Find where the given text appears and provide that cell's center as (X, Y) coordinate. 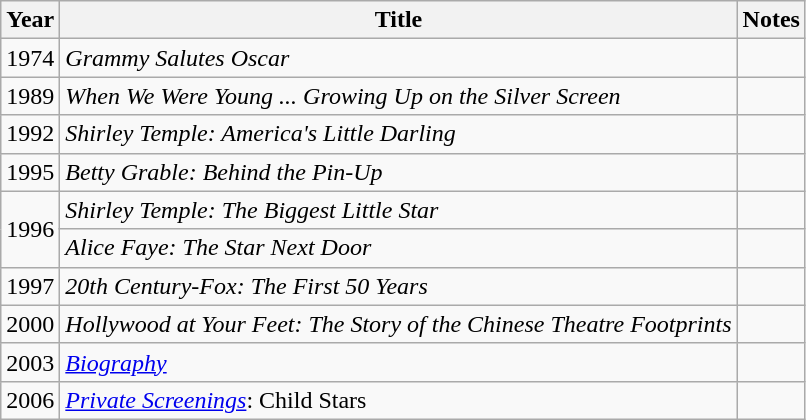
Notes (771, 20)
When We Were Young ... Growing Up on the Silver Screen (398, 96)
1997 (30, 286)
Shirley Temple: America's Little Darling (398, 134)
Biography (398, 362)
1995 (30, 172)
Title (398, 20)
20th Century-Fox: The First 50 Years (398, 286)
Betty Grable: Behind the Pin-Up (398, 172)
2003 (30, 362)
1974 (30, 58)
1996 (30, 229)
1989 (30, 96)
1992 (30, 134)
Grammy Salutes Oscar (398, 58)
Hollywood at Your Feet: The Story of the Chinese Theatre Footprints (398, 324)
Year (30, 20)
Private Screenings: Child Stars (398, 400)
2006 (30, 400)
2000 (30, 324)
Alice Faye: The Star Next Door (398, 248)
Shirley Temple: The Biggest Little Star (398, 210)
